Find where the given text appears and provide that cell's center as [X, Y] coordinate. 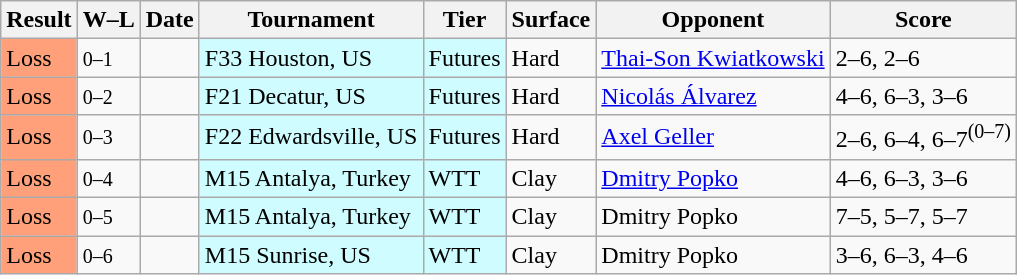
0–2 [108, 96]
W–L [108, 20]
0–1 [108, 58]
Opponent [713, 20]
Surface [551, 20]
0–6 [108, 255]
Tournament [311, 20]
Nicolás Álvarez [713, 96]
Result [39, 20]
2–6, 6–4, 6–7(0–7) [923, 138]
Thai-Son Kwiatkowski [713, 58]
F22 Edwardsville, US [311, 138]
7–5, 5–7, 5–7 [923, 217]
0–4 [108, 178]
0–3 [108, 138]
0–5 [108, 217]
Tier [464, 20]
3–6, 6–3, 4–6 [923, 255]
F33 Houston, US [311, 58]
Date [170, 20]
M15 Sunrise, US [311, 255]
Score [923, 20]
Axel Geller [713, 138]
F21 Decatur, US [311, 96]
2–6, 2–6 [923, 58]
